Output the (X, Y) coordinate of the center of the cell containing the given text.  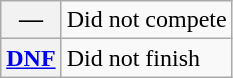
— (31, 20)
Did not compete (146, 20)
DNF (31, 58)
Did not finish (146, 58)
